Output the [x, y] coordinate of the center of the cell containing the given text.  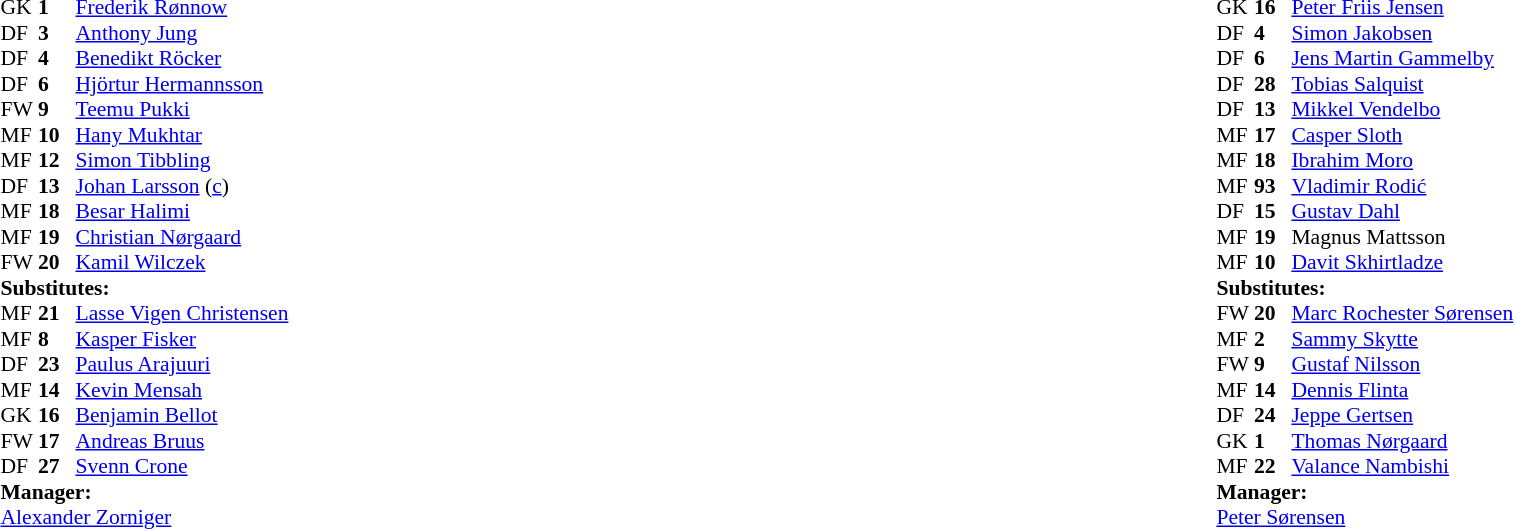
27 [57, 467]
Thomas Nørgaard [1402, 441]
Gustaf Nilsson [1402, 365]
Gustav Dahl [1402, 211]
93 [1273, 186]
Besar Halimi [182, 211]
23 [57, 365]
Kamil Wilczek [182, 263]
Benjamin Bellot [182, 415]
Tobias Salquist [1402, 84]
1 [1273, 441]
Vladimir Rodić [1402, 186]
Jens Martin Gammelby [1402, 59]
Lasse Vigen Christensen [182, 313]
Paulus Arajuuri [182, 365]
Casper Sloth [1402, 135]
Davit Skhirtladze [1402, 263]
Simon Tibbling [182, 161]
Kasper Fisker [182, 339]
28 [1273, 84]
Kevin Mensah [182, 390]
Magnus Mattsson [1402, 237]
Christian Nørgaard [182, 237]
Benedikt Röcker [182, 59]
Dennis Flinta [1402, 390]
Svenn Crone [182, 467]
16 [57, 415]
24 [1273, 415]
Hjörtur Hermannsson [182, 84]
21 [57, 313]
Johan Larsson (c) [182, 186]
Valance Nambishi [1402, 467]
Marc Rochester Sørensen [1402, 313]
Andreas Bruus [182, 441]
Anthony Jung [182, 33]
Simon Jakobsen [1402, 33]
Hany Mukhtar [182, 135]
8 [57, 339]
Teemu Pukki [182, 109]
2 [1273, 339]
Jeppe Gertsen [1402, 415]
Mikkel Vendelbo [1402, 109]
3 [57, 33]
Ibrahim Moro [1402, 161]
22 [1273, 467]
15 [1273, 211]
Sammy Skytte [1402, 339]
12 [57, 161]
